Capture the cell that displays the provided text and extract its [x, y] central coordinate. 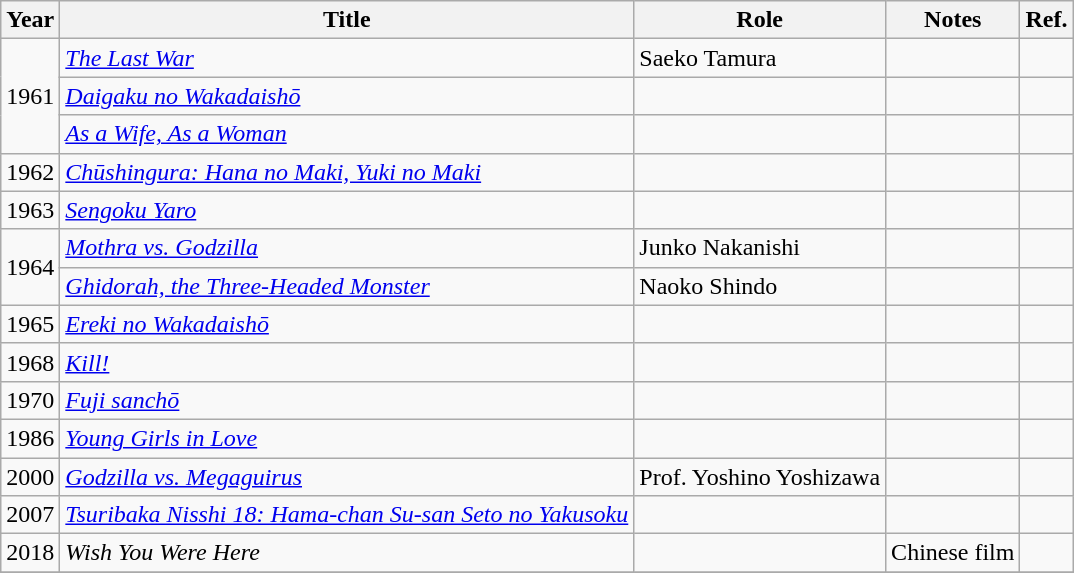
The Last War [347, 58]
Junko Nakanishi [760, 248]
1961 [30, 96]
Chinese film [953, 553]
1965 [30, 324]
Prof. Yoshino Yoshizawa [760, 477]
Wish You Were Here [347, 553]
Mothra vs. Godzilla [347, 248]
Ghidorah, the Three-Headed Monster [347, 286]
Saeko Tamura [760, 58]
2000 [30, 477]
1964 [30, 267]
1962 [30, 172]
Ereki no Wakadaishō [347, 324]
1970 [30, 400]
Role [760, 20]
Ref. [1046, 20]
Young Girls in Love [347, 438]
2007 [30, 515]
1963 [30, 210]
1968 [30, 362]
Sengoku Yaro [347, 210]
Tsuribaka Nisshi 18: Hama-chan Su-san Seto no Yakusoku [347, 515]
Title [347, 20]
2018 [30, 553]
1986 [30, 438]
Chūshingura: Hana no Maki, Yuki no Maki [347, 172]
Notes [953, 20]
Kill! [347, 362]
Godzilla vs. Megaguirus [347, 477]
Year [30, 20]
Naoko Shindo [760, 286]
Fuji sanchō [347, 400]
Daigaku no Wakadaishō [347, 96]
As a Wife, As a Woman [347, 134]
